Scan for the cell matching the given text and deliver its [x, y] coordinate at center. 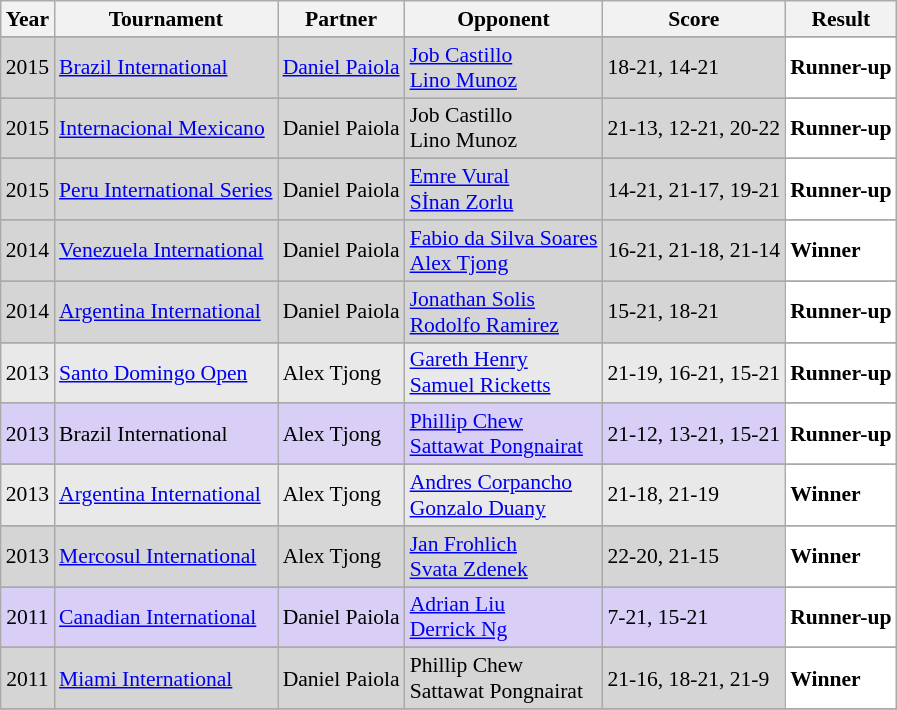
Adrian Liu Derrick Ng [504, 618]
21-18, 21-19 [694, 496]
Miami International [166, 678]
Opponent [504, 19]
21-19, 16-21, 15-21 [694, 372]
Year [28, 19]
Mercosul International [166, 556]
Canadian International [166, 618]
Partner [342, 19]
Venezuela International [166, 250]
Result [840, 19]
Tournament [166, 19]
21-13, 12-21, 20-22 [694, 128]
Emre Vural Sİnan Zorlu [504, 190]
Jonathan Solis Rodolfo Ramirez [504, 312]
Jan Frohlich Svata Zdenek [504, 556]
Santo Domingo Open [166, 372]
Peru International Series [166, 190]
Andres Corpancho Gonzalo Duany [504, 496]
14-21, 21-17, 19-21 [694, 190]
18-21, 14-21 [694, 68]
21-12, 13-21, 15-21 [694, 434]
15-21, 18-21 [694, 312]
Internacional Mexicano [166, 128]
Gareth Henry Samuel Ricketts [504, 372]
22-20, 21-15 [694, 556]
16-21, 21-18, 21-14 [694, 250]
21-16, 18-21, 21-9 [694, 678]
7-21, 15-21 [694, 618]
Score [694, 19]
Fabio da Silva Soares Alex Tjong [504, 250]
